Pinpoint the cell where the given text exists, returning its (x, y) midpoint coordinate. 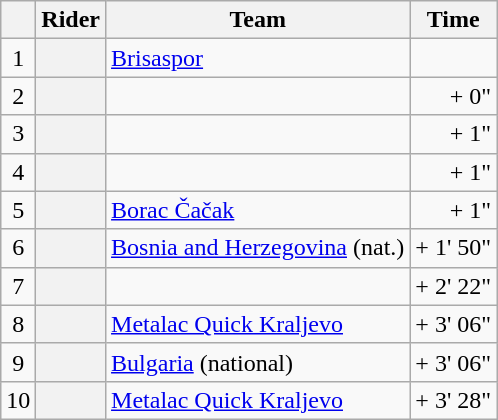
7 (18, 286)
6 (18, 248)
Time (454, 20)
Team (258, 20)
Bulgaria (national) (258, 362)
+ 1' 50" (454, 248)
8 (18, 324)
1 (18, 58)
3 (18, 134)
+ 3' 28" (454, 400)
+ 0" (454, 96)
9 (18, 362)
2 (18, 96)
+ 2' 22" (454, 286)
5 (18, 210)
Borac Čačak (258, 210)
Bosnia and Herzegovina (nat.) (258, 248)
10 (18, 400)
Brisaspor (258, 58)
Rider (71, 20)
4 (18, 172)
